For the text-containing cell, return its midpoint in (X, Y) coordinate format. 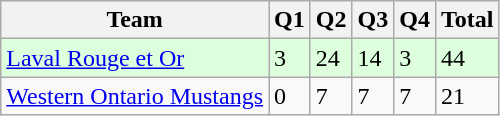
Western Ontario Mustangs (135, 96)
Team (135, 20)
24 (331, 58)
Laval Rouge et Or (135, 58)
Q1 (289, 20)
Q2 (331, 20)
0 (289, 96)
Q3 (373, 20)
Q4 (415, 20)
14 (373, 58)
Total (467, 20)
21 (467, 96)
44 (467, 58)
